Capture the cell that displays the provided text and extract its [X, Y] central coordinate. 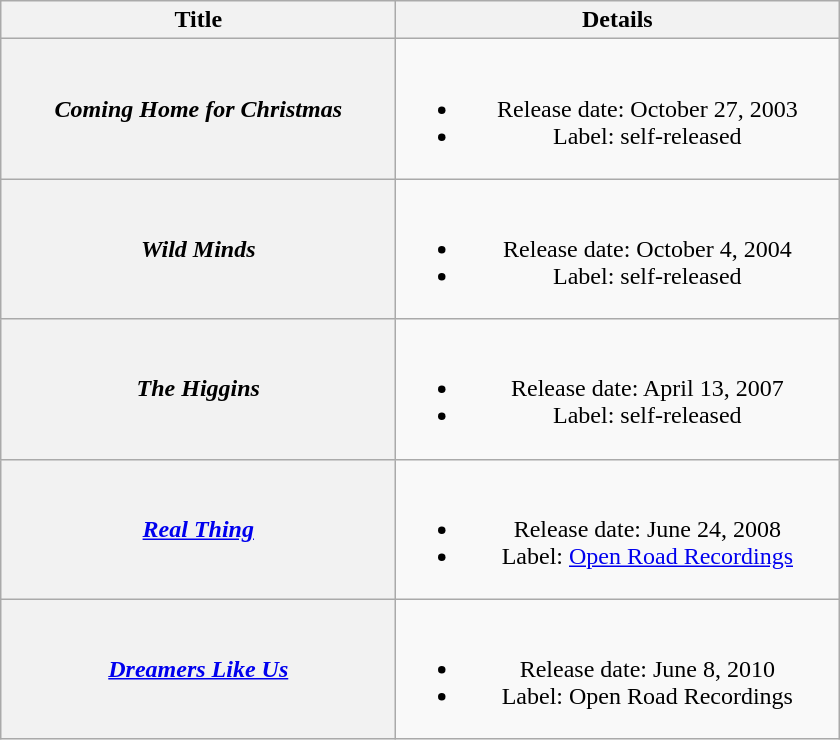
Release date: June 24, 2008Label: Open Road Recordings [618, 529]
Real Thing [198, 529]
Release date: June 8, 2010Label: Open Road Recordings [618, 669]
Wild Minds [198, 249]
Dreamers Like Us [198, 669]
Coming Home for Christmas [198, 109]
Title [198, 20]
Release date: April 13, 2007Label: self-released [618, 389]
Details [618, 20]
Release date: October 4, 2004Label: self-released [618, 249]
Release date: October 27, 2003Label: self-released [618, 109]
The Higgins [198, 389]
